Return the (X, Y) coordinate for the center point of the cell that contains the specified text.  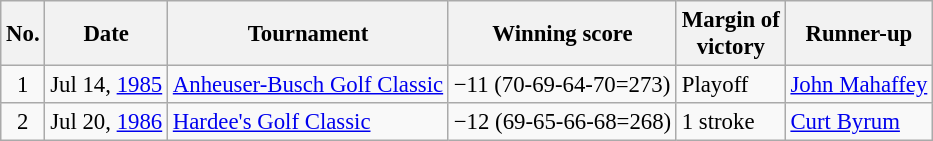
Jul 20, 1986 (106, 122)
1 (23, 85)
−12 (69-65-66-68=268) (562, 122)
1 stroke (730, 122)
Tournament (308, 34)
2 (23, 122)
Playoff (730, 85)
Winning score (562, 34)
John Mahaffey (858, 85)
Hardee's Golf Classic (308, 122)
Curt Byrum (858, 122)
Runner-up (858, 34)
Date (106, 34)
No. (23, 34)
Anheuser-Busch Golf Classic (308, 85)
−11 (70-69-64-70=273) (562, 85)
Jul 14, 1985 (106, 85)
Margin ofvictory (730, 34)
